Scan for the cell matching the given text and deliver its [X, Y] coordinate at center. 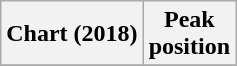
Chart (2018) [72, 34]
Peak position [189, 34]
